Pinpoint the cell where the given text exists, returning its (x, y) midpoint coordinate. 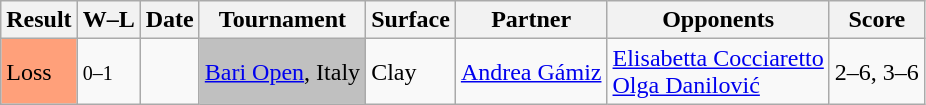
Result (39, 20)
Loss (39, 72)
W–L (108, 20)
Clay (411, 72)
Opponents (718, 20)
Elisabetta Cocciaretto Olga Danilović (718, 72)
Tournament (282, 20)
2–6, 3–6 (876, 72)
Bari Open, Italy (282, 72)
Date (170, 20)
Andrea Gámiz (531, 72)
Surface (411, 20)
Partner (531, 20)
Score (876, 20)
0–1 (108, 72)
